Pinpoint the cell where the given text exists, returning its (X, Y) midpoint coordinate. 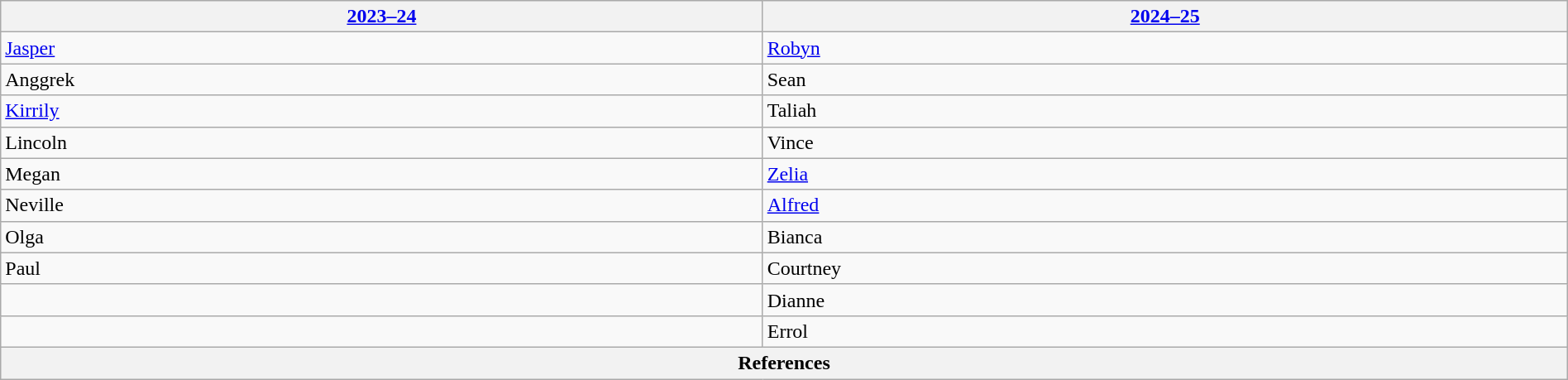
2023–24 (382, 17)
Courtney (1164, 268)
Dianne (1164, 300)
References (784, 363)
Errol (1164, 331)
Jasper (382, 48)
Megan (382, 174)
Vince (1164, 142)
Sean (1164, 79)
Anggrek (382, 79)
Kirrily (382, 111)
Paul (382, 268)
Zelia (1164, 174)
Alfred (1164, 205)
Taliah (1164, 111)
2024–25 (1164, 17)
Olga (382, 237)
Lincoln (382, 142)
Robyn (1164, 48)
Neville (382, 205)
Bianca (1164, 237)
